Return the (x, y) coordinate for the center point of the cell that contains the specified text.  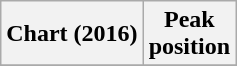
Peak position (189, 34)
Chart (2016) (72, 34)
